Detect which cell encompasses the target text, then output its (X, Y) center coordinate. 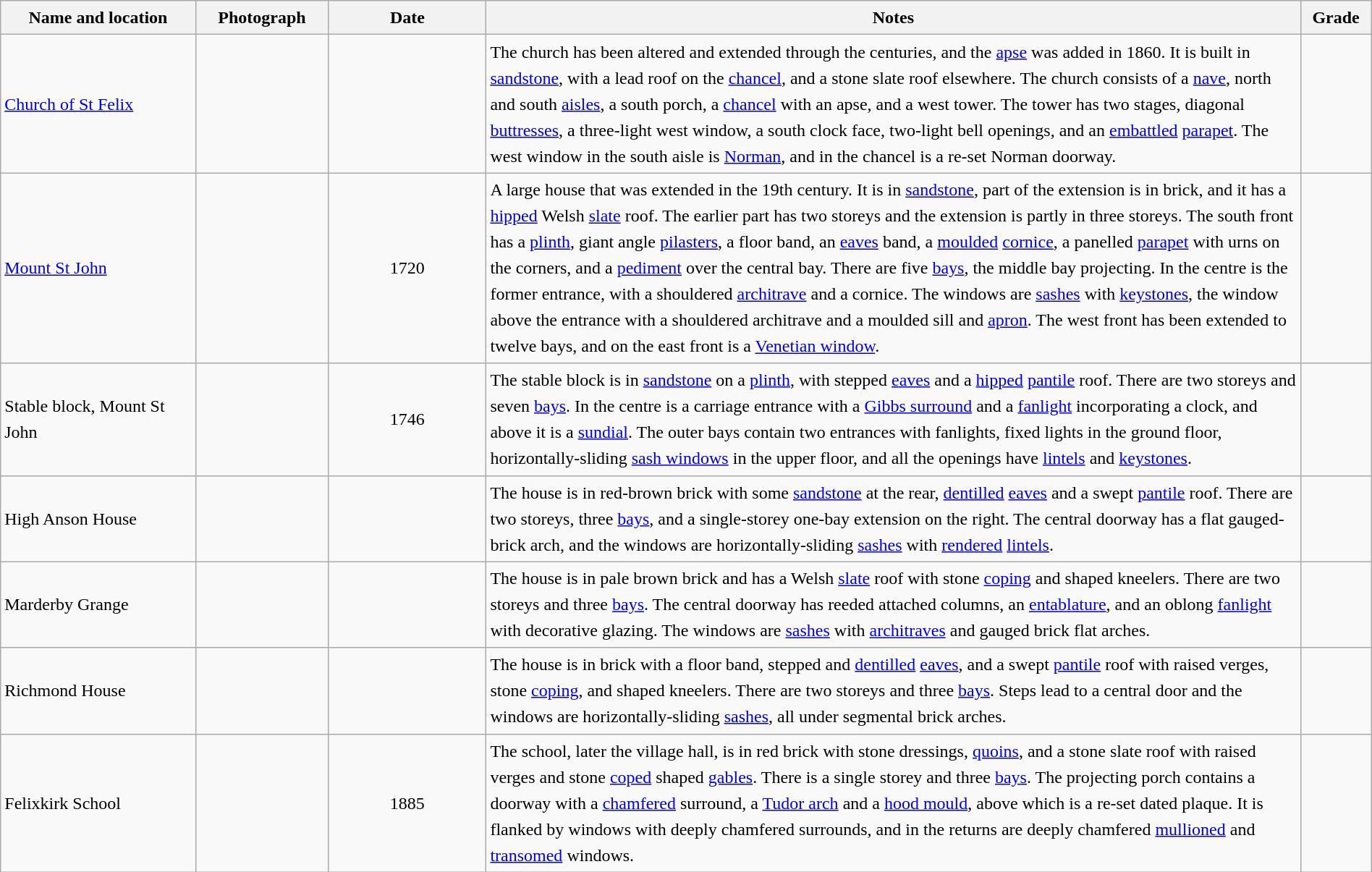
Date (407, 17)
Stable block, Mount St John (98, 420)
1746 (407, 420)
Grade (1336, 17)
Name and location (98, 17)
High Anson House (98, 518)
Richmond House (98, 690)
Notes (893, 17)
1885 (407, 803)
Church of St Felix (98, 104)
Photograph (262, 17)
1720 (407, 268)
Marderby Grange (98, 605)
Mount St John (98, 268)
Felixkirk School (98, 803)
